Detect which cell encompasses the target text, then output its [x, y] center coordinate. 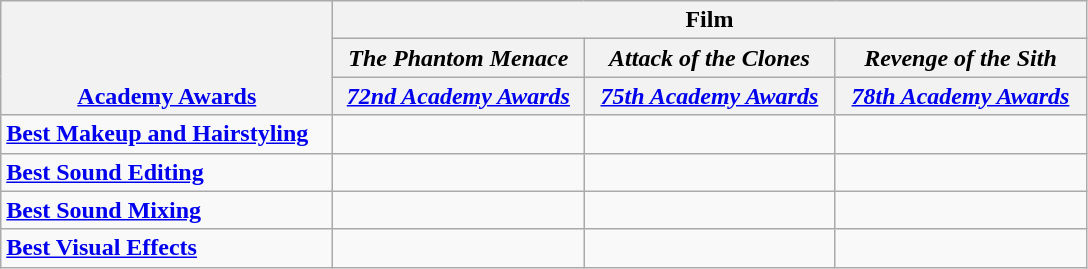
Attack of the Clones [710, 58]
Best Visual Effects [167, 248]
75th Academy Awards [710, 96]
Revenge of the Sith [960, 58]
Best Makeup and Hairstyling [167, 134]
78th Academy Awards [960, 96]
Best Sound Editing [167, 172]
Film [710, 20]
The Phantom Menace [458, 58]
72nd Academy Awards [458, 96]
Best Sound Mixing [167, 210]
Academy Awards [167, 58]
